Determine the [x, y] coordinate at the center of the cell enclosing the given text.  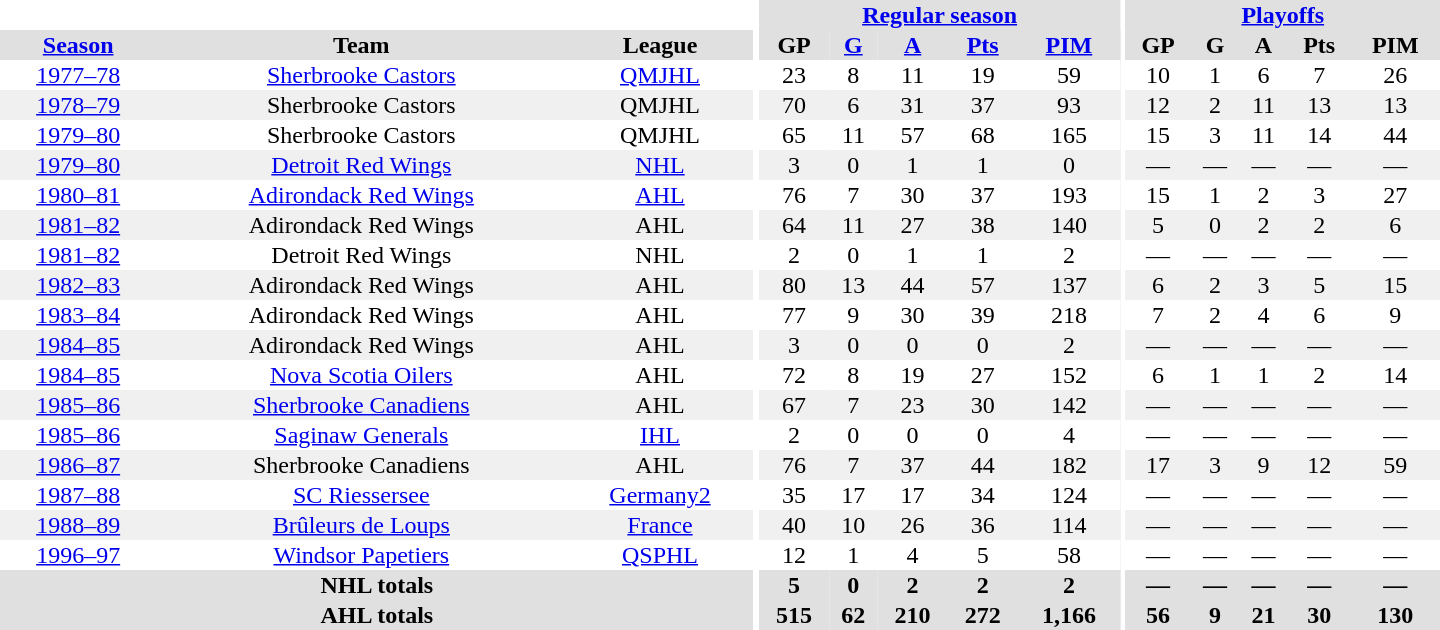
272 [983, 615]
1996–97 [78, 555]
France [660, 525]
65 [794, 135]
Regular season [940, 15]
34 [983, 495]
210 [913, 615]
AHL totals [377, 615]
137 [1069, 285]
1988–89 [78, 525]
1,166 [1069, 615]
1982–83 [78, 285]
Season [78, 45]
218 [1069, 315]
SC Riessersee [361, 495]
140 [1069, 225]
35 [794, 495]
130 [1396, 615]
40 [794, 525]
Playoffs [1282, 15]
NHL totals [377, 585]
39 [983, 315]
124 [1069, 495]
68 [983, 135]
142 [1069, 405]
League [660, 45]
Windsor Papetiers [361, 555]
1983–84 [78, 315]
1978–79 [78, 105]
93 [1069, 105]
Saginaw Generals [361, 435]
Brûleurs de Loups [361, 525]
21 [1263, 615]
58 [1069, 555]
56 [1158, 615]
36 [983, 525]
Team [361, 45]
IHL [660, 435]
67 [794, 405]
1977–78 [78, 75]
80 [794, 285]
1987–88 [78, 495]
515 [794, 615]
38 [983, 225]
165 [1069, 135]
152 [1069, 375]
182 [1069, 465]
Nova Scotia Oilers [361, 375]
193 [1069, 195]
1980–81 [78, 195]
1986–87 [78, 465]
62 [853, 615]
114 [1069, 525]
31 [913, 105]
72 [794, 375]
Germany2 [660, 495]
QSPHL [660, 555]
70 [794, 105]
64 [794, 225]
77 [794, 315]
